Locate the cell with the specified text and output its (X, Y) center coordinate. 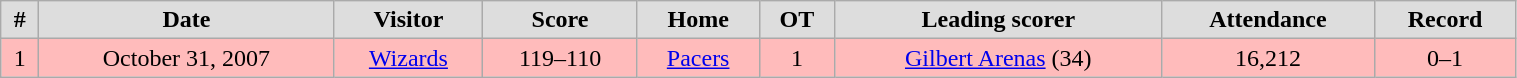
Record (1445, 20)
Visitor (408, 20)
Score (560, 20)
October 31, 2007 (186, 58)
Leading scorer (998, 20)
Gilbert Arenas (34) (998, 58)
Wizards (408, 58)
Home (698, 20)
0–1 (1445, 58)
Pacers (698, 58)
Attendance (1268, 20)
119–110 (560, 58)
Date (186, 20)
OT (797, 20)
# (20, 20)
16,212 (1268, 58)
